Scan for the cell matching the given text and deliver its (x, y) coordinate at center. 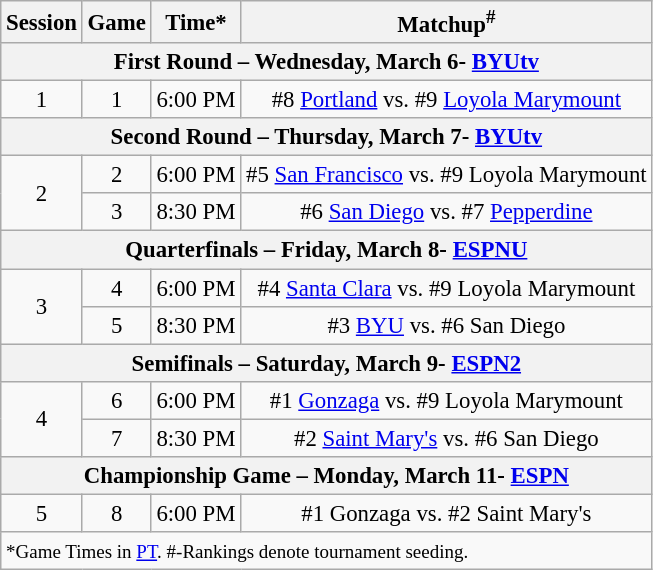
First Round – Wednesday, March 6- BYUtv (326, 62)
#6 San Diego vs. #7 Pepperdine (446, 213)
#4 Santa Clara vs. #9 Loyola Marymount (446, 288)
Second Round – Thursday, March 7- BYUtv (326, 137)
Matchup# (446, 22)
Semifinals – Saturday, March 9- ESPN2 (326, 363)
Championship Game – Monday, March 11- ESPN (326, 476)
Game (116, 22)
7 (116, 438)
#3 BYU vs. #6 San Diego (446, 325)
#1 Gonzaga vs. #2 Saint Mary's (446, 513)
#8 Portland vs. #9 Loyola Marymount (446, 100)
Quarterfinals – Friday, March 8- ESPNU (326, 250)
6 (116, 400)
#2 Saint Mary's vs. #6 San Diego (446, 438)
#1 Gonzaga vs. #9 Loyola Marymount (446, 400)
8 (116, 513)
*Game Times in PT. #-Rankings denote tournament seeding. (326, 551)
Time* (196, 22)
#5 San Francisco vs. #9 Loyola Marymount (446, 175)
Session (42, 22)
